Determine the [x, y] coordinate at the center of the cell enclosing the given text.  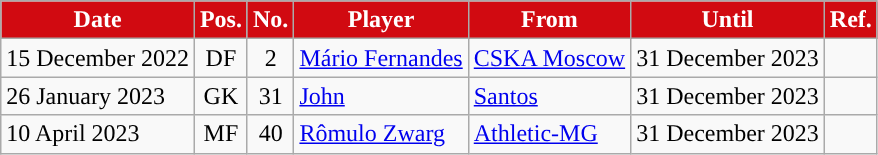
From [549, 20]
Until [728, 20]
Player [381, 20]
No. [270, 20]
CSKA Moscow [549, 58]
MF [220, 134]
Pos. [220, 20]
Santos [549, 96]
Ref. [850, 20]
2 [270, 58]
John [381, 96]
DF [220, 58]
Rômulo Zwarg [381, 134]
Athletic-MG [549, 134]
GK [220, 96]
Date [98, 20]
15 December 2022 [98, 58]
26 January 2023 [98, 96]
10 April 2023 [98, 134]
Mário Fernandes [381, 58]
31 [270, 96]
40 [270, 134]
